Search for the cell housing the specified text and yield its (x, y) center coordinate. 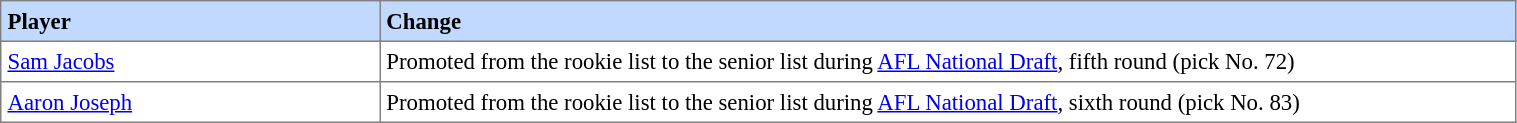
Aaron Joseph (190, 102)
Promoted from the rookie list to the senior list during AFL National Draft, sixth round (pick No. 83) (948, 102)
Sam Jacobs (190, 61)
Change (948, 21)
Player (190, 21)
Promoted from the rookie list to the senior list during AFL National Draft, fifth round (pick No. 72) (948, 61)
